Locate the cell with the specified text and output its (X, Y) center coordinate. 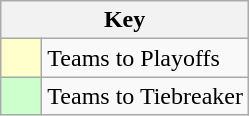
Key (125, 20)
Teams to Tiebreaker (146, 96)
Teams to Playoffs (146, 58)
